Return [x, y] of the center of cell containing provided text 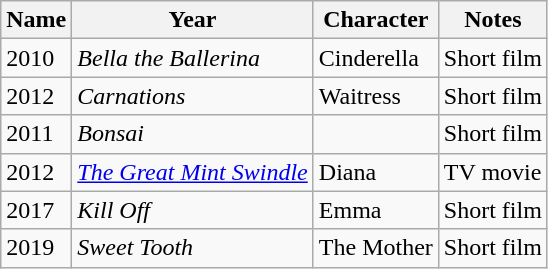
Year [193, 20]
Cinderella [376, 58]
TV movie [492, 172]
2011 [36, 134]
Emma [376, 210]
The Great Mint Swindle [193, 172]
Sweet Tooth [193, 248]
Character [376, 20]
Kill Off [193, 210]
Bella the Ballerina [193, 58]
Carnations [193, 96]
The Mother [376, 248]
Waitress [376, 96]
Notes [492, 20]
2017 [36, 210]
Name [36, 20]
2019 [36, 248]
Bonsai [193, 134]
2010 [36, 58]
Diana [376, 172]
